Return the [X, Y] coordinate for the center point of the cell that contains the specified text.  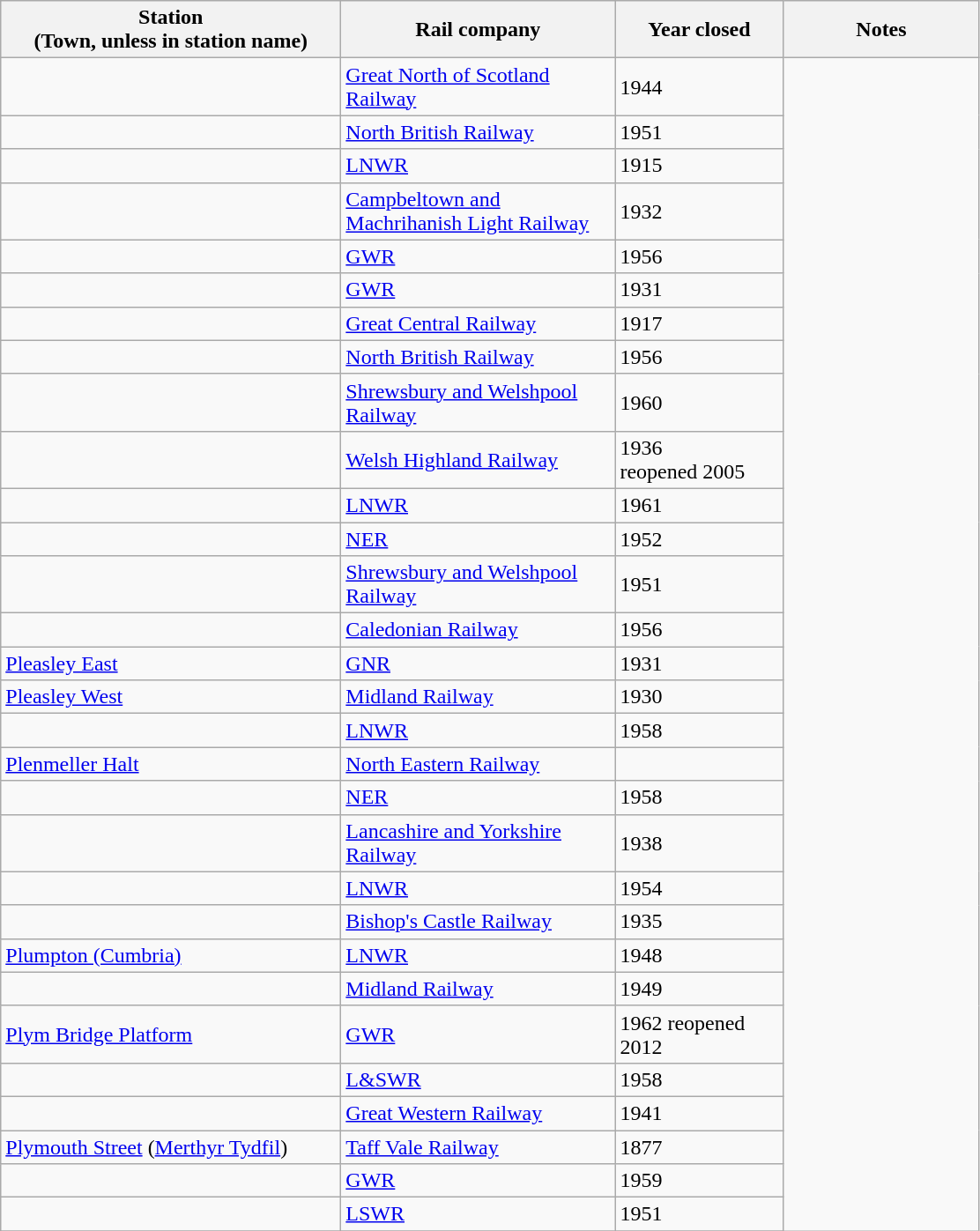
Pleasley West [171, 697]
Welsh Highland Railway [478, 460]
1932 [700, 211]
1961 [700, 505]
1917 [700, 323]
1915 [700, 166]
LSWR [478, 1214]
L&SWR [478, 1079]
Year closed [700, 30]
1936reopened 2005 [700, 460]
Plym Bridge Platform [171, 1034]
1960 [700, 402]
Station(Town, unless in station name) [171, 30]
1877 [700, 1146]
1948 [700, 955]
1930 [700, 697]
1954 [700, 888]
Great Western Railway [478, 1113]
Plumpton (Cumbria) [171, 955]
1962 reopened 2012 [700, 1034]
Caledonian Railway [478, 630]
Notes [881, 30]
Pleasley East [171, 664]
GNR [478, 664]
Campbeltown and Machrihanish Light Railway [478, 211]
Great North of Scotland Railway [478, 86]
1944 [700, 86]
1941 [700, 1113]
1959 [700, 1181]
1949 [700, 989]
Lancashire and Yorkshire Railway [478, 842]
Taff Vale Railway [478, 1146]
Plymouth Street (Merthyr Tydfil) [171, 1146]
Plenmeller Halt [171, 764]
1952 [700, 538]
Bishop's Castle Railway [478, 922]
North Eastern Railway [478, 764]
1938 [700, 842]
Great Central Railway [478, 323]
1935 [700, 922]
Rail company [478, 30]
